Pinpoint the cell where the given text exists, returning its (x, y) midpoint coordinate. 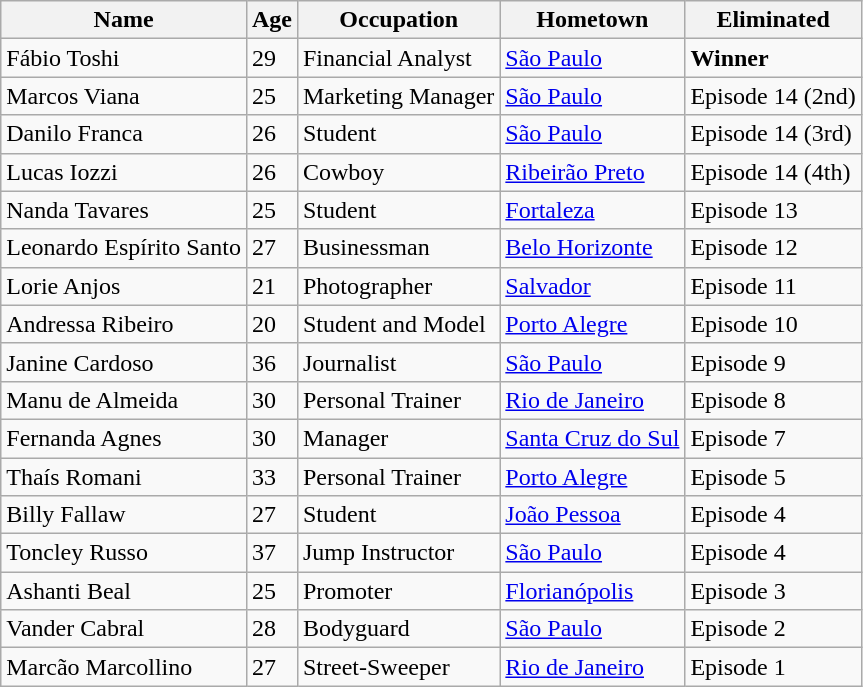
21 (272, 286)
Episode 1 (773, 667)
Bodyguard (398, 629)
Lucas Iozzi (124, 172)
Marcão Marcollino (124, 667)
Andressa Ribeiro (124, 324)
Cowboy (398, 172)
Florianópolis (592, 591)
Episode 8 (773, 400)
Street-Sweeper (398, 667)
Santa Cruz do Sul (592, 438)
Lorie Anjos (124, 286)
Episode 9 (773, 362)
Eliminated (773, 20)
Episode 14 (4th) (773, 172)
Janine Cardoso (124, 362)
28 (272, 629)
Marcos Viana (124, 96)
Episode 12 (773, 248)
20 (272, 324)
Marketing Manager (398, 96)
36 (272, 362)
Episode 7 (773, 438)
Financial Analyst (398, 58)
Leonardo Espírito Santo (124, 248)
Age (272, 20)
Nanda Tavares (124, 210)
Thaís Romani (124, 477)
Ribeirão Preto (592, 172)
Jump Instructor (398, 553)
Toncley Russo (124, 553)
Occupation (398, 20)
Fernanda Agnes (124, 438)
Episode 14 (3rd) (773, 134)
Manager (398, 438)
Episode 10 (773, 324)
João Pessoa (592, 515)
33 (272, 477)
Hometown (592, 20)
Ashanti Beal (124, 591)
Episode 11 (773, 286)
Episode 2 (773, 629)
Promoter (398, 591)
Episode 3 (773, 591)
37 (272, 553)
Fábio Toshi (124, 58)
29 (272, 58)
Name (124, 20)
Danilo Franca (124, 134)
Journalist (398, 362)
Episode 13 (773, 210)
Belo Horizonte (592, 248)
Salvador (592, 286)
Manu de Almeida (124, 400)
Episode 5 (773, 477)
Vander Cabral (124, 629)
Billy Fallaw (124, 515)
Winner (773, 58)
Student and Model (398, 324)
Episode 14 (2nd) (773, 96)
Businessman (398, 248)
Photographer (398, 286)
Fortaleza (592, 210)
